Output the (x, y) coordinate of the center of the cell containing the given text.  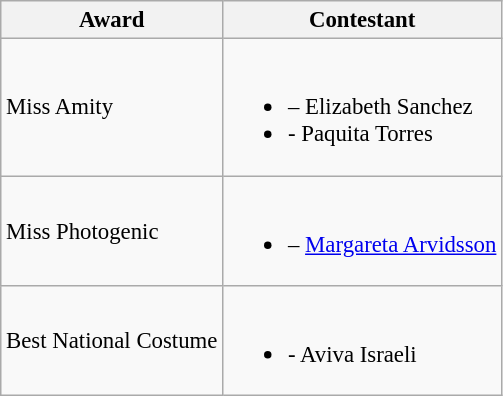
- Aviva Israeli (362, 341)
Best National Costume (112, 341)
– Elizabeth Sanchez - Paquita Torres (362, 108)
Miss Photogenic (112, 231)
Miss Amity (112, 108)
Award (112, 20)
– Margareta Arvidsson (362, 231)
Contestant (362, 20)
